Scan for the cell matching the given text and deliver its (X, Y) coordinate at center. 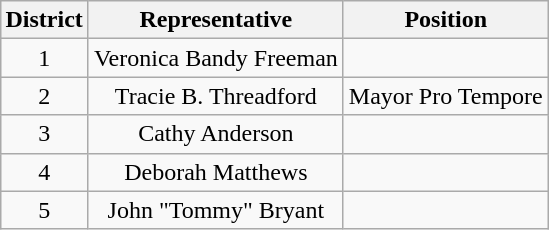
District (44, 20)
Veronica Bandy Freeman (216, 58)
John "Tommy" Bryant (216, 210)
5 (44, 210)
4 (44, 172)
Position (446, 20)
Mayor Pro Tempore (446, 96)
Representative (216, 20)
3 (44, 134)
Deborah Matthews (216, 172)
2 (44, 96)
Tracie B. Threadford (216, 96)
1 (44, 58)
Cathy Anderson (216, 134)
